Return the [X, Y] coordinate for the center point of the cell that contains the specified text.  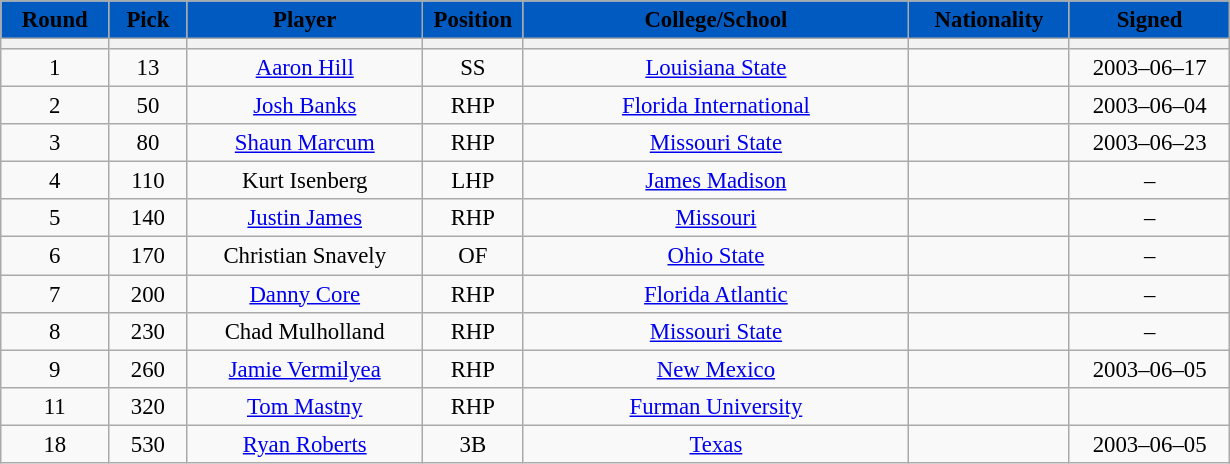
Christian Snavely [305, 256]
Round [55, 20]
LHP [474, 181]
7 [55, 294]
9 [55, 369]
Texas [716, 444]
170 [148, 256]
Furman University [716, 406]
18 [55, 444]
530 [148, 444]
80 [148, 143]
Josh Banks [305, 106]
Pick [148, 20]
James Madison [716, 181]
Ohio State [716, 256]
2003–06–04 [1150, 106]
Shaun Marcum [305, 143]
Signed [1150, 20]
110 [148, 181]
Tom Mastny [305, 406]
Nationality [990, 20]
Ryan Roberts [305, 444]
Position [474, 20]
New Mexico [716, 369]
Danny Core [305, 294]
50 [148, 106]
2 [55, 106]
Justin James [305, 219]
13 [148, 68]
3B [474, 444]
College/School [716, 20]
Chad Mulholland [305, 331]
4 [55, 181]
6 [55, 256]
Player [305, 20]
Florida International [716, 106]
OF [474, 256]
1 [55, 68]
8 [55, 331]
320 [148, 406]
Kurt Isenberg [305, 181]
11 [55, 406]
Aaron Hill [305, 68]
Jamie Vermilyea [305, 369]
Florida Atlantic [716, 294]
Louisiana State [716, 68]
230 [148, 331]
260 [148, 369]
2003–06–23 [1150, 143]
140 [148, 219]
3 [55, 143]
200 [148, 294]
SS [474, 68]
5 [55, 219]
2003–06–17 [1150, 68]
Missouri [716, 219]
